Output the (x, y) coordinate of the center of the cell containing the given text.  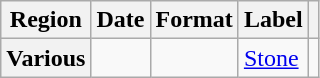
Region (46, 20)
Label (273, 20)
Date (120, 20)
Various (46, 58)
Format (194, 20)
Stone (273, 58)
